Return the (x, y) coordinate for the center point of the cell that contains the specified text.  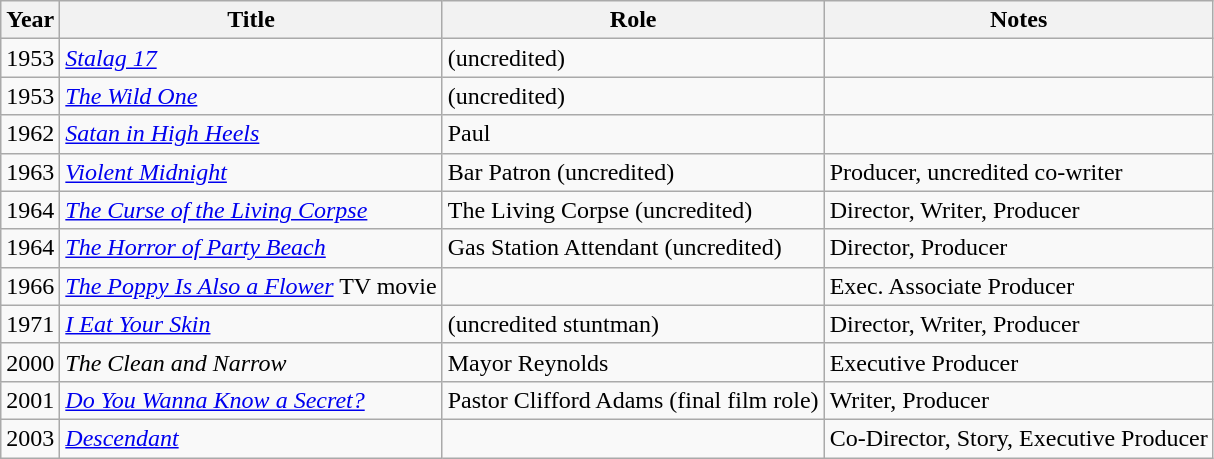
2001 (30, 400)
The Horror of Party Beach (251, 248)
1962 (30, 134)
Stalag 17 (251, 58)
1966 (30, 286)
Gas Station Attendant (uncredited) (633, 248)
Producer, uncredited co-writer (1018, 172)
Year (30, 20)
(uncredited stuntman) (633, 324)
Director, Producer (1018, 248)
Executive Producer (1018, 362)
Notes (1018, 20)
The Curse of the Living Corpse (251, 210)
2000 (30, 362)
Do You Wanna Know a Secret? (251, 400)
Satan in High Heels (251, 134)
The Poppy Is Also a Flower TV movie (251, 286)
Title (251, 20)
Violent Midnight (251, 172)
The Clean and Narrow (251, 362)
1963 (30, 172)
The Wild One (251, 96)
I Eat Your Skin (251, 324)
Writer, Producer (1018, 400)
Exec. Associate Producer (1018, 286)
Descendant (251, 438)
Role (633, 20)
The Living Corpse (uncredited) (633, 210)
2003 (30, 438)
Co-Director, Story, Executive Producer (1018, 438)
Paul (633, 134)
Pastor Clifford Adams (final film role) (633, 400)
Bar Patron (uncredited) (633, 172)
Mayor Reynolds (633, 362)
1971 (30, 324)
